For the text-containing cell, return its midpoint in (x, y) coordinate format. 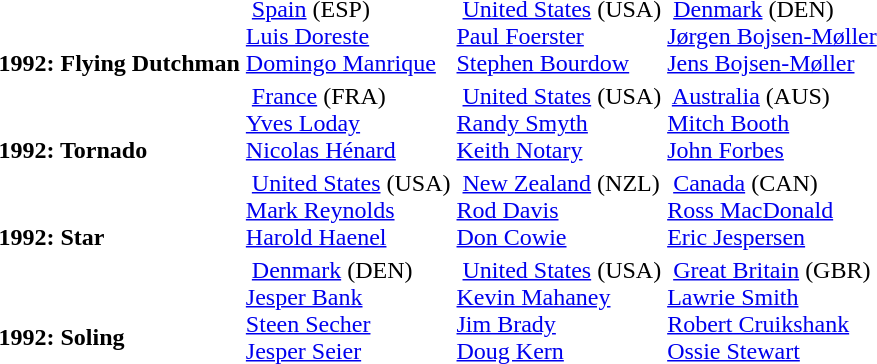
New Zealand (NZL)Rod DavisDon Cowie (559, 210)
France (FRA)Yves LodayNicolas Hénard (348, 123)
United States (USA)Mark ReynoldsHarold Haenel (348, 210)
United States (USA)Randy SmythKeith Notary (559, 123)
